Detect which cell encompasses the target text, then output its (X, Y) center coordinate. 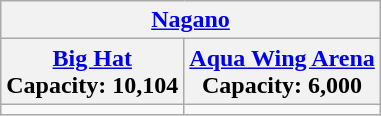
Aqua Wing ArenaCapacity: 6,000 (282, 72)
Nagano (191, 20)
Big HatCapacity: 10,104 (92, 72)
